Detect which cell encompasses the target text, then output its (X, Y) center coordinate. 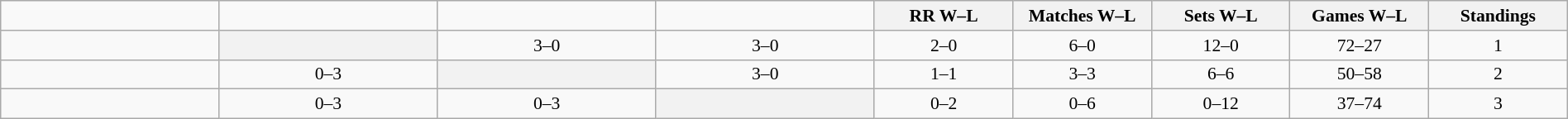
0–2 (944, 104)
37–74 (1360, 104)
50–58 (1360, 74)
1 (1499, 45)
3 (1499, 104)
3–3 (1083, 74)
Sets W–L (1221, 16)
Standings (1499, 16)
0–6 (1083, 104)
Matches W–L (1083, 16)
2–0 (944, 45)
Games W–L (1360, 16)
12–0 (1221, 45)
6–0 (1083, 45)
0–12 (1221, 104)
2 (1499, 74)
6–6 (1221, 74)
RR W–L (944, 16)
1–1 (944, 74)
72–27 (1360, 45)
